Pinpoint the cell where the given text exists, returning its (x, y) midpoint coordinate. 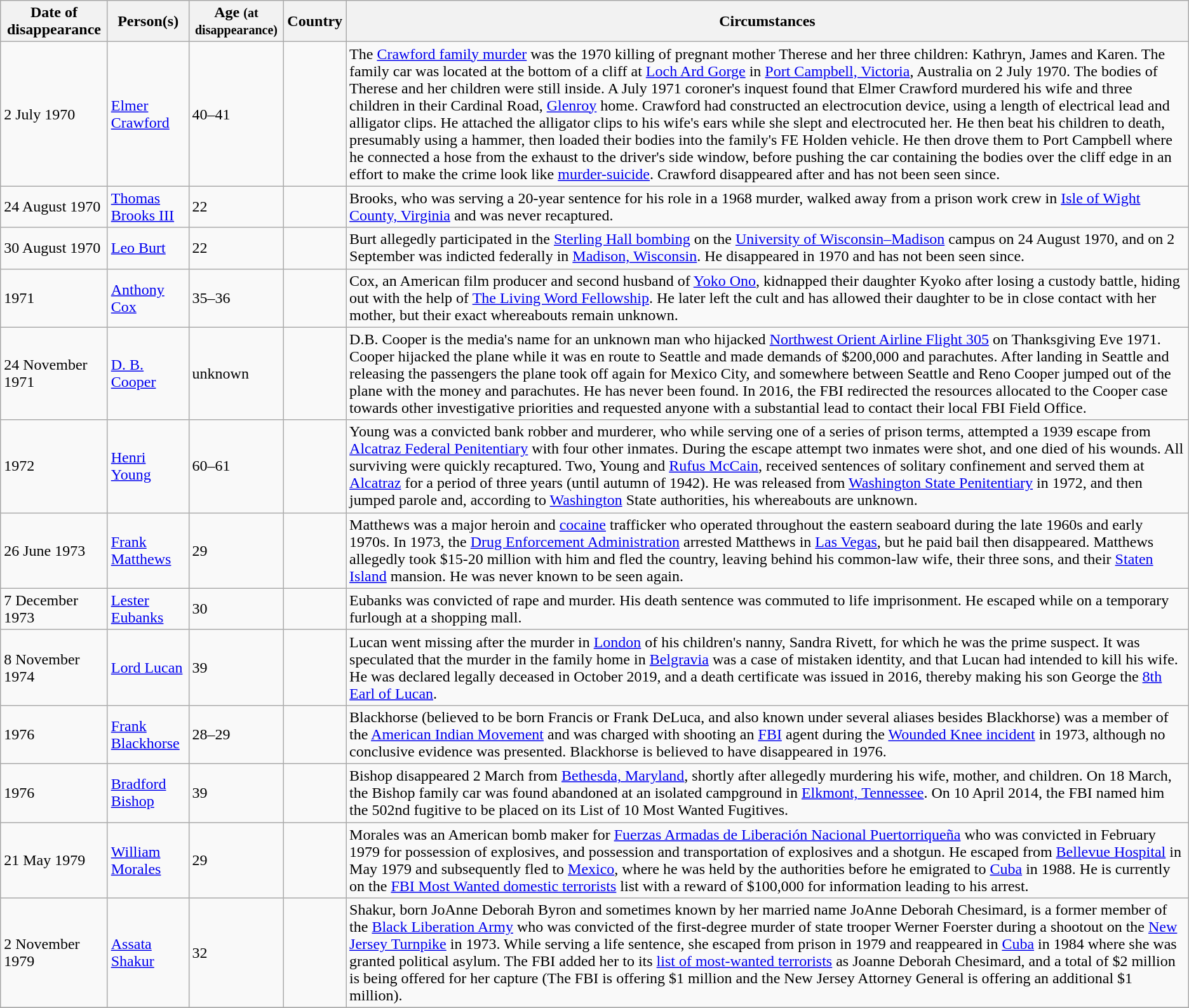
Person(s) (148, 22)
2 November 1979 (54, 953)
Elmer Crawford (148, 114)
35–36 (236, 298)
Thomas Brooks III (148, 207)
William Morales (148, 860)
Frank Matthews (148, 550)
24 August 1970 (54, 207)
21 May 1979 (54, 860)
Frank Blackhorse (148, 734)
1971 (54, 298)
Bradford Bishop (148, 793)
30 (236, 608)
30 August 1970 (54, 248)
7 December 1973 (54, 608)
Age (at disappearance) (236, 22)
40–41 (236, 114)
Leo Burt (148, 248)
Lord Lucan (148, 667)
26 June 1973 (54, 550)
1972 (54, 466)
Lester Eubanks (148, 608)
Anthony Cox (148, 298)
Henri Young (148, 466)
32 (236, 953)
Assata Shakur (148, 953)
Circumstances (767, 22)
28–29 (236, 734)
60–61 (236, 466)
Country (315, 22)
D. B. Cooper (148, 373)
Date of disappearance (54, 22)
unknown (236, 373)
2 July 1970 (54, 114)
8 November 1974 (54, 667)
24 November 1971 (54, 373)
